Search for the cell housing the specified text and yield its [x, y] center coordinate. 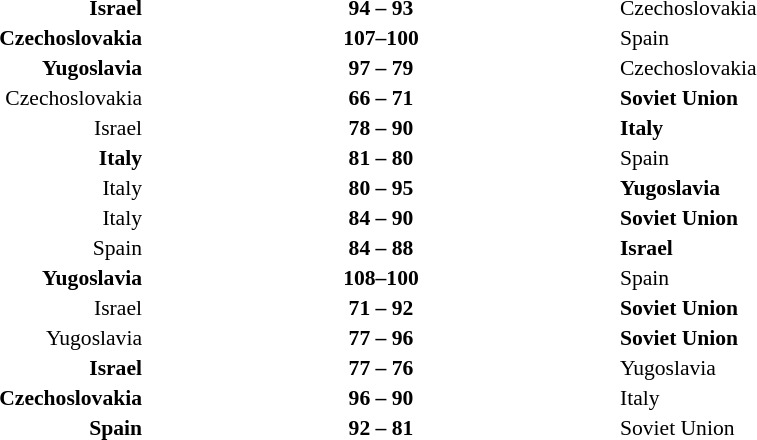
77 – 76 [381, 368]
107–100 [381, 38]
97 – 79 [381, 68]
96 – 90 [381, 398]
78 – 90 [381, 128]
81 – 80 [381, 158]
71 – 92 [381, 308]
84 – 88 [381, 248]
77 – 96 [381, 338]
66 – 71 [381, 98]
108–100 [381, 278]
84 – 90 [381, 218]
80 – 95 [381, 188]
